Output the (x, y) coordinate of the center of the cell containing the given text.  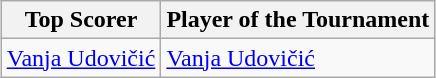
Top Scorer (81, 20)
Player of the Tournament (298, 20)
